Pinpoint the cell where the given text exists, returning its [x, y] midpoint coordinate. 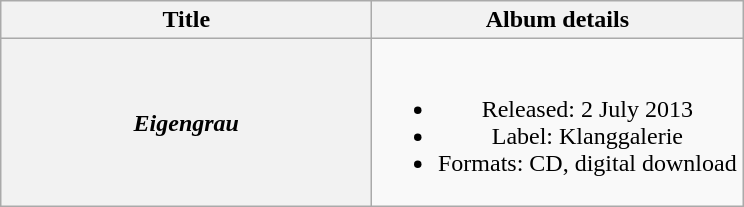
Released: 2 July 2013Label: KlanggalerieFormats: CD, digital download [558, 122]
Album details [558, 20]
Title [186, 20]
Eigengrau [186, 122]
